Locate the cell with the specified text and output its [x, y] center coordinate. 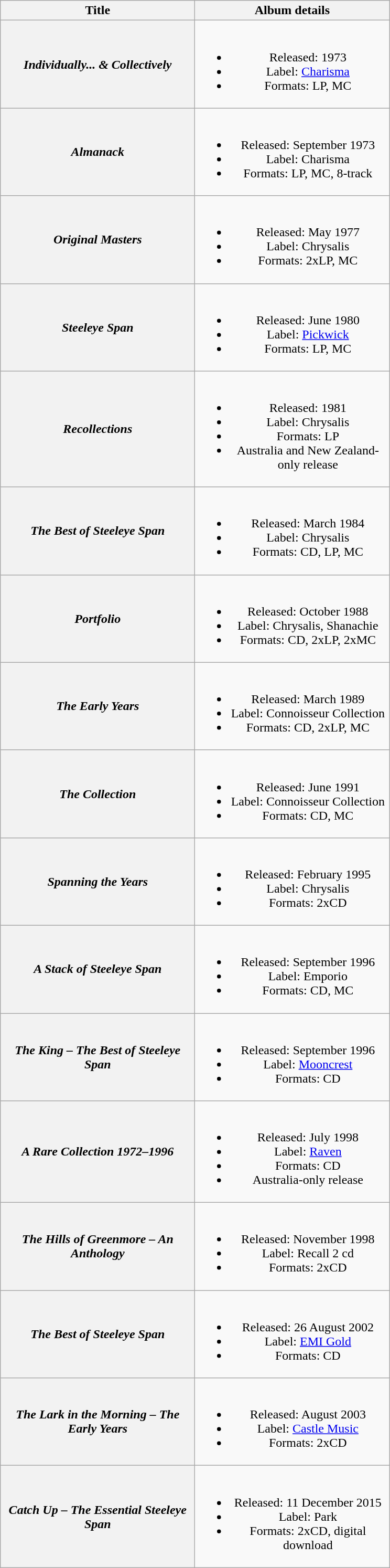
The Hills of Greenmore – An Anthology [97, 1247]
Released: February 1995Label: ChrysalisFormats: 2xCD [292, 882]
The King – The Best of Steeleye Span [97, 1057]
Individually... & Collectively [97, 64]
Released: June 1980Label: PickwickFormats: LP, MC [292, 327]
Recollections [97, 429]
Released: July 1998Label: RavenFormats: CDAustralia-only release [292, 1152]
A Stack of Steeleye Span [97, 969]
Portfolio [97, 618]
Album details [292, 10]
Released: March 1989Label: Connoisseur CollectionFormats: CD, 2xLP, MC [292, 706]
The Early Years [97, 706]
Title [97, 10]
Released: August 2003Label: Castle MusicFormats: 2xCD [292, 1422]
Released: March 1984Label: ChrysalisFormats: CD, LP, MC [292, 531]
Released: 26 August 2002Label: EMI GoldFormats: CD [292, 1334]
Released: 1973Label: CharismaFormats: LP, MC [292, 64]
Spanning the Years [97, 882]
The Collection [97, 793]
Released: May 1977Label: ChrysalisFormats: 2xLP, MC [292, 239]
Catch Up – The Essential Steeleye Span [97, 1517]
Released: 1981Label: ChrysalisFormats: LPAustralia and New Zealand-only release [292, 429]
Released: September 1996Label: EmporioFormats: CD, MC [292, 969]
Released: June 1991Label: Connoisseur CollectionFormats: CD, MC [292, 793]
Released: September 1996Label: MooncrestFormats: CD [292, 1057]
Released: September 1973Label: CharismaFormats: LP, MC, 8-track [292, 152]
Original Masters [97, 239]
Steeleye Span [97, 327]
A Rare Collection 1972–1996 [97, 1152]
Released: October 1988Label: Chrysalis, ShanachieFormats: CD, 2xLP, 2xMC [292, 618]
Almanack [97, 152]
The Lark in the Morning – The Early Years [97, 1422]
Released: 11 December 2015Label: ParkFormats: 2xCD, digital download [292, 1517]
Released: November 1998Label: Recall 2 cdFormats: 2xCD [292, 1247]
